Scan for the cell matching the given text and deliver its [X, Y] coordinate at center. 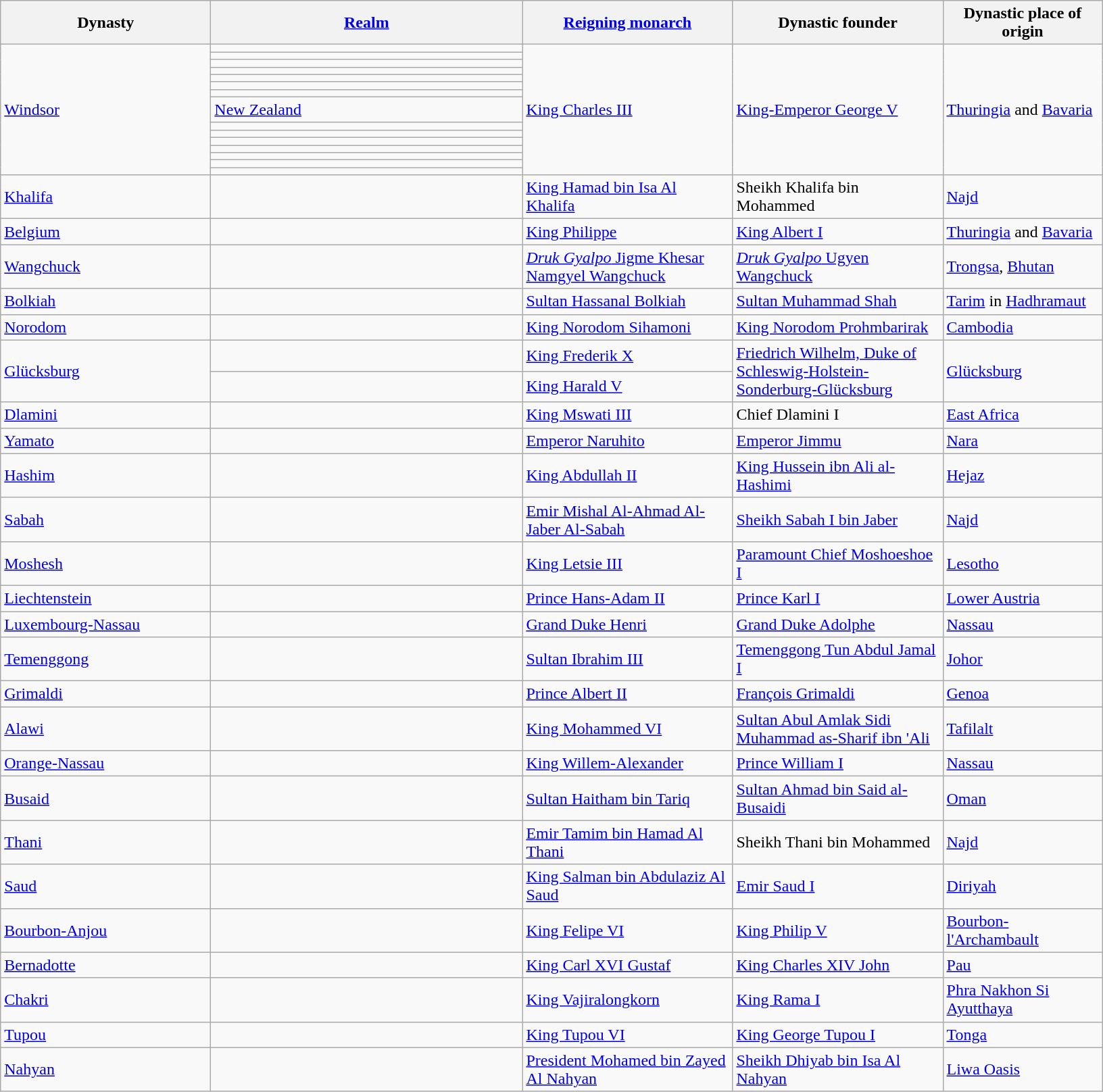
King Felipe VI [627, 930]
Thani [105, 842]
King Charles XIV John [838, 965]
Phra Nakhon Si Ayutthaya [1023, 1000]
Tupou [105, 1035]
Luxembourg-Nassau [105, 624]
Tonga [1023, 1035]
President Mohamed bin Zayed Al Nahyan [627, 1069]
Emperor Jimmu [838, 441]
Bernadotte [105, 965]
Cambodia [1023, 327]
Saud [105, 887]
Emir Mishal Al-Ahmad Al-Jaber Al-Sabah [627, 519]
Sheikh Khalifa bin Mohammed [838, 197]
King Letsie III [627, 564]
Lower Austria [1023, 598]
Temenggong [105, 660]
Genoa [1023, 694]
Dynastic founder [838, 23]
Wangchuck [105, 266]
Sheikh Dhiyab bin Isa Al Nahyan [838, 1069]
Khalifa [105, 197]
Emperor Naruhito [627, 441]
King Hamad bin Isa Al Khalifa [627, 197]
Bourbon-Anjou [105, 930]
Prince Hans-Adam II [627, 598]
Pau [1023, 965]
Bolkiah [105, 301]
King Salman bin Abdulaziz Al Saud [627, 887]
Norodom [105, 327]
King-Emperor George V [838, 109]
New Zealand [366, 109]
Realm [366, 23]
King Willem-Alexander [627, 764]
King Rama I [838, 1000]
Bourbon-l'Archambault [1023, 930]
Busaid [105, 799]
François Grimaldi [838, 694]
King Hussein ibn Ali al-Hashimi [838, 476]
Liechtenstein [105, 598]
Alawi [105, 728]
King Philippe [627, 232]
Trongsa, Bhutan [1023, 266]
Grimaldi [105, 694]
Sultan Hassanal Bolkiah [627, 301]
Paramount Chief Moshoeshoe I [838, 564]
Johor [1023, 660]
Oman [1023, 799]
Sheikh Sabah I bin Jaber [838, 519]
Prince William I [838, 764]
Sabah [105, 519]
Sultan Abul Amlak Sidi Muhammad as-Sharif ibn 'Ali [838, 728]
Chakri [105, 1000]
Hashim [105, 476]
King Philip V [838, 930]
Windsor [105, 109]
King Charles III [627, 109]
Dynastic place of origin [1023, 23]
Moshesh [105, 564]
Prince Karl I [838, 598]
Sultan Ahmad bin Said al-Busaidi [838, 799]
King Carl XVI Gustaf [627, 965]
King Norodom Prohmbarirak [838, 327]
Nara [1023, 441]
Liwa Oasis [1023, 1069]
Chief Dlamini I [838, 415]
Friedrich Wilhelm, Duke of Schleswig-Holstein-Sonderburg-Glücksburg [838, 371]
Reigning monarch [627, 23]
Orange-Nassau [105, 764]
King Frederik X [627, 355]
King Norodom Sihamoni [627, 327]
Tafilalt [1023, 728]
Temenggong Tun Abdul Jamal I [838, 660]
Yamato [105, 441]
Emir Tamim bin Hamad Al Thani [627, 842]
Lesotho [1023, 564]
King Abdullah II [627, 476]
Belgium [105, 232]
King Mohammed VI [627, 728]
King Harald V [627, 387]
Grand Duke Henri [627, 624]
Druk Gyalpo Jigme Khesar Namgyel Wangchuck [627, 266]
King Albert I [838, 232]
Nahyan [105, 1069]
Sultan Haitham bin Tariq [627, 799]
King Tupou VI [627, 1035]
Emir Saud I [838, 887]
Druk Gyalpo Ugyen Wangchuck [838, 266]
Prince Albert II [627, 694]
Sultan Ibrahim III [627, 660]
Sheikh Thani bin Mohammed [838, 842]
East Africa [1023, 415]
Hejaz [1023, 476]
Diriyah [1023, 887]
King George Tupou I [838, 1035]
Tarim in Hadhramaut [1023, 301]
Sultan Muhammad Shah [838, 301]
Dlamini [105, 415]
Grand Duke Adolphe [838, 624]
King Vajiralongkorn [627, 1000]
King Mswati III [627, 415]
Dynasty [105, 23]
